Find where the given text appears and provide that cell's center as [x, y] coordinate. 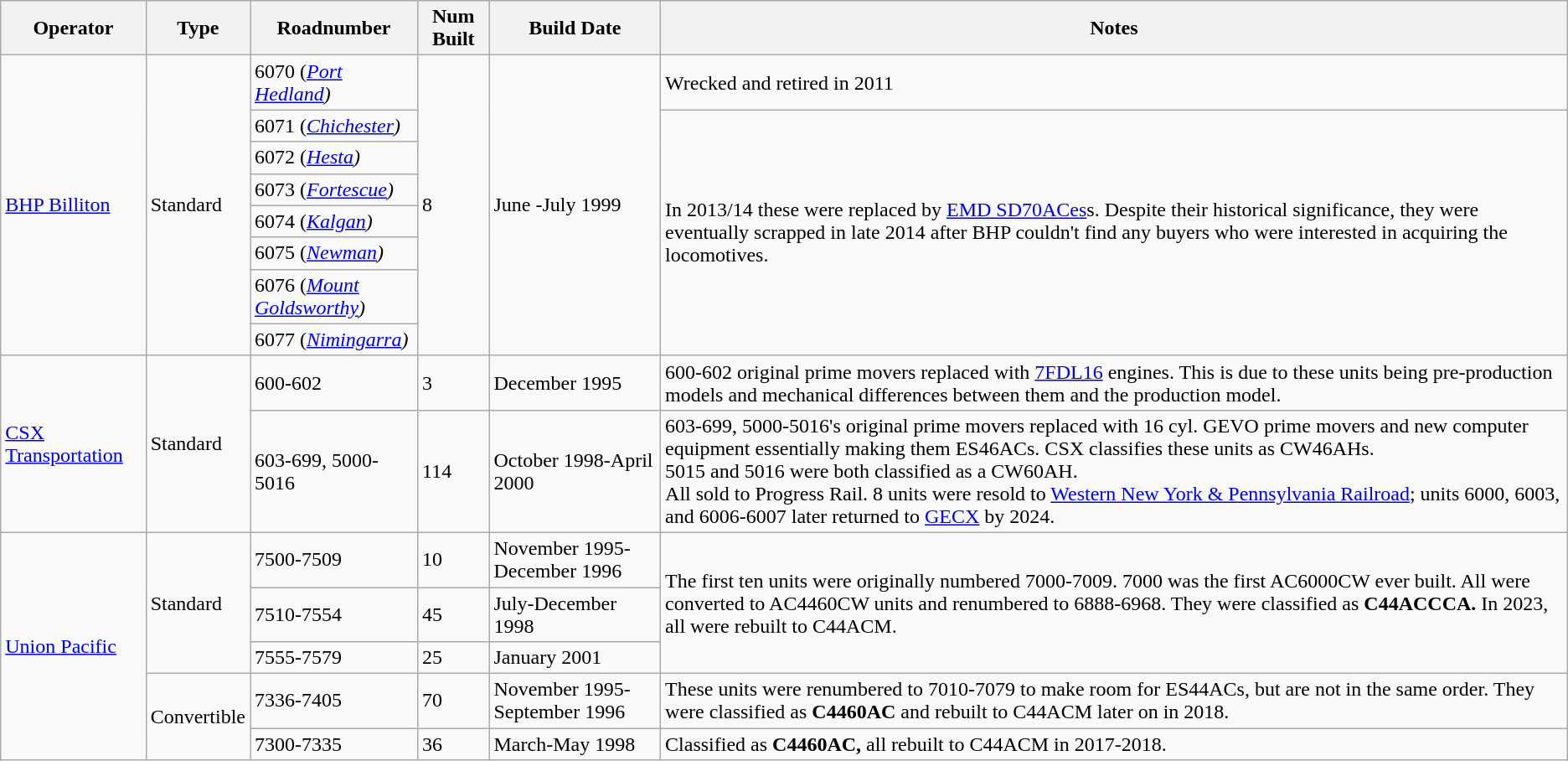
October 1998-April 2000 [575, 471]
BHP Billiton [74, 205]
36 [454, 744]
CSX Transportation [74, 444]
6072 (Hesta) [333, 158]
6071 (Chichester) [333, 126]
7300-7335 [333, 744]
November 1995-December 1996 [575, 560]
10 [454, 560]
Notes [1114, 28]
Roadnumber [333, 28]
7510-7554 [333, 613]
6074 (Kalgan) [333, 221]
Classified as C4460AC, all rebuilt to C44ACM in 2017-2018. [1114, 744]
March-May 1998 [575, 744]
25 [454, 658]
7500-7509 [333, 560]
45 [454, 613]
Build Date [575, 28]
Union Pacific [74, 645]
January 2001 [575, 658]
7336-7405 [333, 701]
Num Built [454, 28]
Wrecked and retired in 2011 [1114, 82]
114 [454, 471]
July-December 1998 [575, 613]
Convertible [198, 717]
December 1995 [575, 382]
6070 (Port Hedland) [333, 82]
6076 (Mount Goldsworthy) [333, 297]
70 [454, 701]
6073 (Fortescue) [333, 189]
8 [454, 205]
600-602 [333, 382]
6075 (Newman) [333, 253]
7555-7579 [333, 658]
603-699, 5000-5016 [333, 471]
6077 (Nimingarra) [333, 339]
Type [198, 28]
3 [454, 382]
Operator [74, 28]
June -July 1999 [575, 205]
November 1995-September 1996 [575, 701]
